For the text-containing cell, return its midpoint in (x, y) coordinate format. 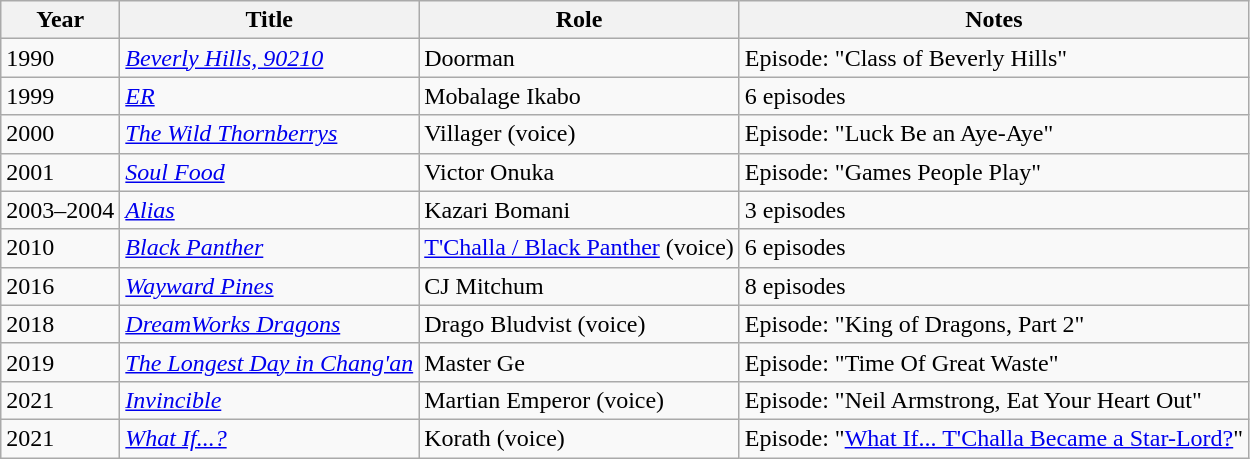
Episode: "Time Of Great Waste" (994, 362)
Martian Emperor (voice) (580, 400)
2019 (60, 362)
Episode: "Class of Beverly Hills" (994, 58)
Alias (270, 210)
2001 (60, 172)
2003–2004 (60, 210)
CJ Mitchum (580, 286)
2018 (60, 324)
The Longest Day in Chang'an (270, 362)
2010 (60, 248)
Episode: "Neil Armstrong, Eat Your Heart Out" (994, 400)
The Wild Thornberrys (270, 134)
Master Ge (580, 362)
ER (270, 96)
Villager (voice) (580, 134)
Korath (voice) (580, 438)
1990 (60, 58)
Episode: "Games People Play" (994, 172)
Title (270, 20)
Mobalage Ikabo (580, 96)
Victor Onuka (580, 172)
Role (580, 20)
What If...? (270, 438)
Drago Bludvist (voice) (580, 324)
Episode: "Luck Be an Aye-Aye" (994, 134)
T'Challa / Black Panther (voice) (580, 248)
2000 (60, 134)
Black Panther (270, 248)
Kazari Bomani (580, 210)
3 episodes (994, 210)
DreamWorks Dragons (270, 324)
Year (60, 20)
8 episodes (994, 286)
Doorman (580, 58)
Notes (994, 20)
Invincible (270, 400)
2016 (60, 286)
Soul Food (270, 172)
Episode: "King of Dragons, Part 2" (994, 324)
Episode: "What If... T'Challa Became a Star-Lord?" (994, 438)
Beverly Hills, 90210 (270, 58)
1999 (60, 96)
Wayward Pines (270, 286)
